For the text-containing cell, return its midpoint in [x, y] coordinate format. 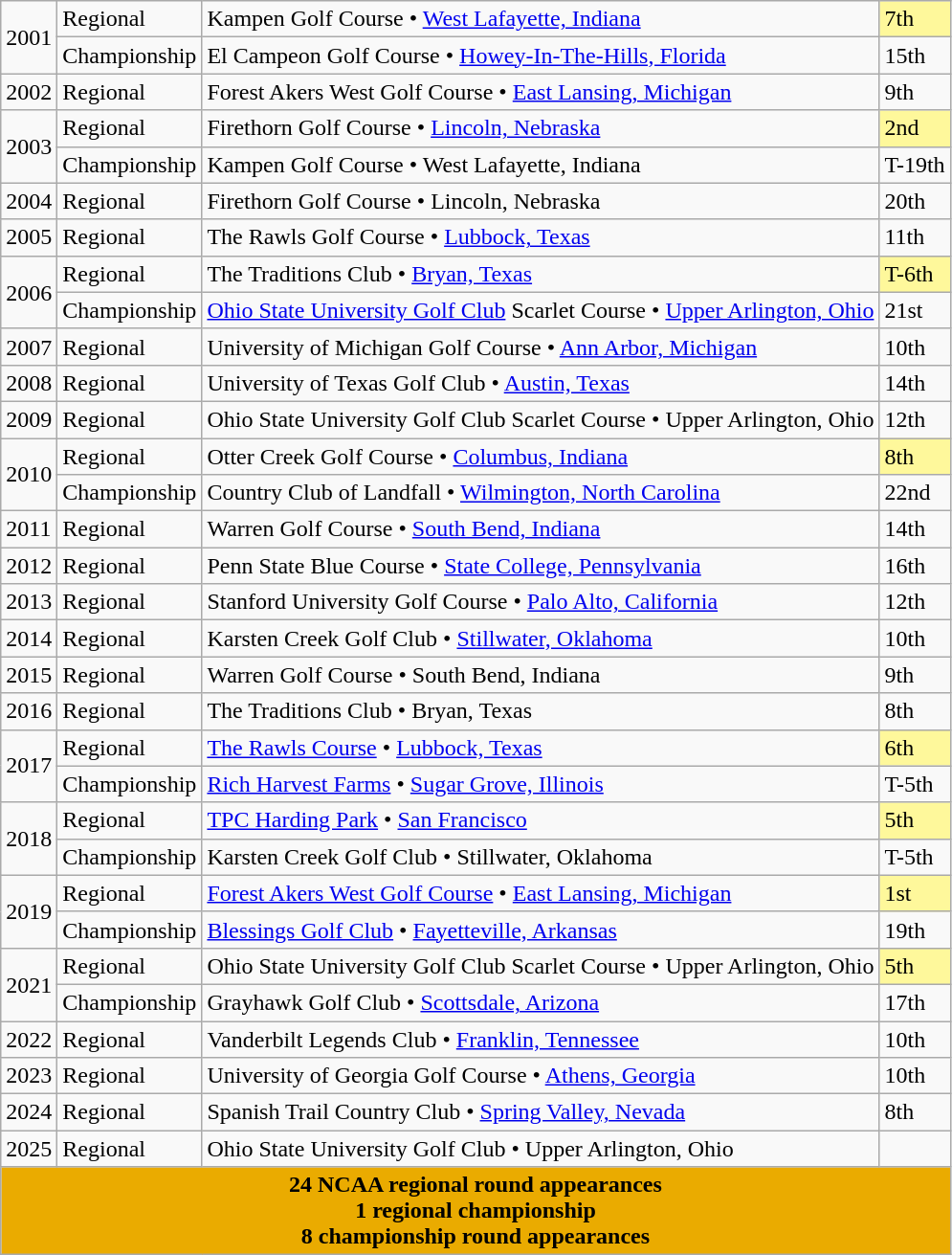
2001 [29, 37]
2016 [29, 711]
2023 [29, 1076]
2004 [29, 201]
16th [915, 566]
Penn State Blue Course • State College, Pennsylvania [541, 566]
2010 [29, 475]
2012 [29, 566]
2018 [29, 839]
2008 [29, 383]
2022 [29, 1039]
2006 [29, 292]
The Rawls Course • Lubbock, Texas [541, 748]
Stanford University Golf Course • Palo Alto, California [541, 602]
Otter Creek Golf Course • Columbus, Indiana [541, 457]
2009 [29, 419]
2019 [29, 911]
17th [915, 1002]
2005 [29, 237]
2021 [29, 984]
TPC Harding Park • San Francisco [541, 820]
Country Club of Landfall • Wilmington, North Carolina [541, 493]
Vanderbilt Legends Club • Franklin, Tennessee [541, 1039]
21st [915, 310]
2024 [29, 1112]
Ohio State University Golf Club • Upper Arlington, Ohio [541, 1149]
2025 [29, 1149]
University of Georgia Golf Course • Athens, Georgia [541, 1076]
2015 [29, 675]
El Campeon Golf Course • Howey-In-The-Hills, Florida [541, 56]
2002 [29, 92]
19th [915, 930]
2003 [29, 146]
Rich Harvest Farms • Sugar Grove, Illinois [541, 784]
2013 [29, 602]
2017 [29, 766]
T-19th [915, 165]
2014 [29, 639]
University of Michigan Golf Course • Ann Arbor, Michigan [541, 347]
15th [915, 56]
7th [915, 19]
Grayhawk Golf Club • Scottsdale, Arizona [541, 1002]
20th [915, 201]
Spanish Trail Country Club • Spring Valley, Nevada [541, 1112]
24 NCAA regional round appearances1 regional championship8 championship round appearances [476, 1211]
T-6th [915, 274]
11th [915, 237]
22nd [915, 493]
Blessings Golf Club • Fayetteville, Arkansas [541, 930]
1st [915, 893]
2007 [29, 347]
2011 [29, 529]
University of Texas Golf Club • Austin, Texas [541, 383]
2nd [915, 128]
6th [915, 748]
The Rawls Golf Course • Lubbock, Texas [541, 237]
